Identify which cell holds the provided text, then report its [X, Y] central coordinate. 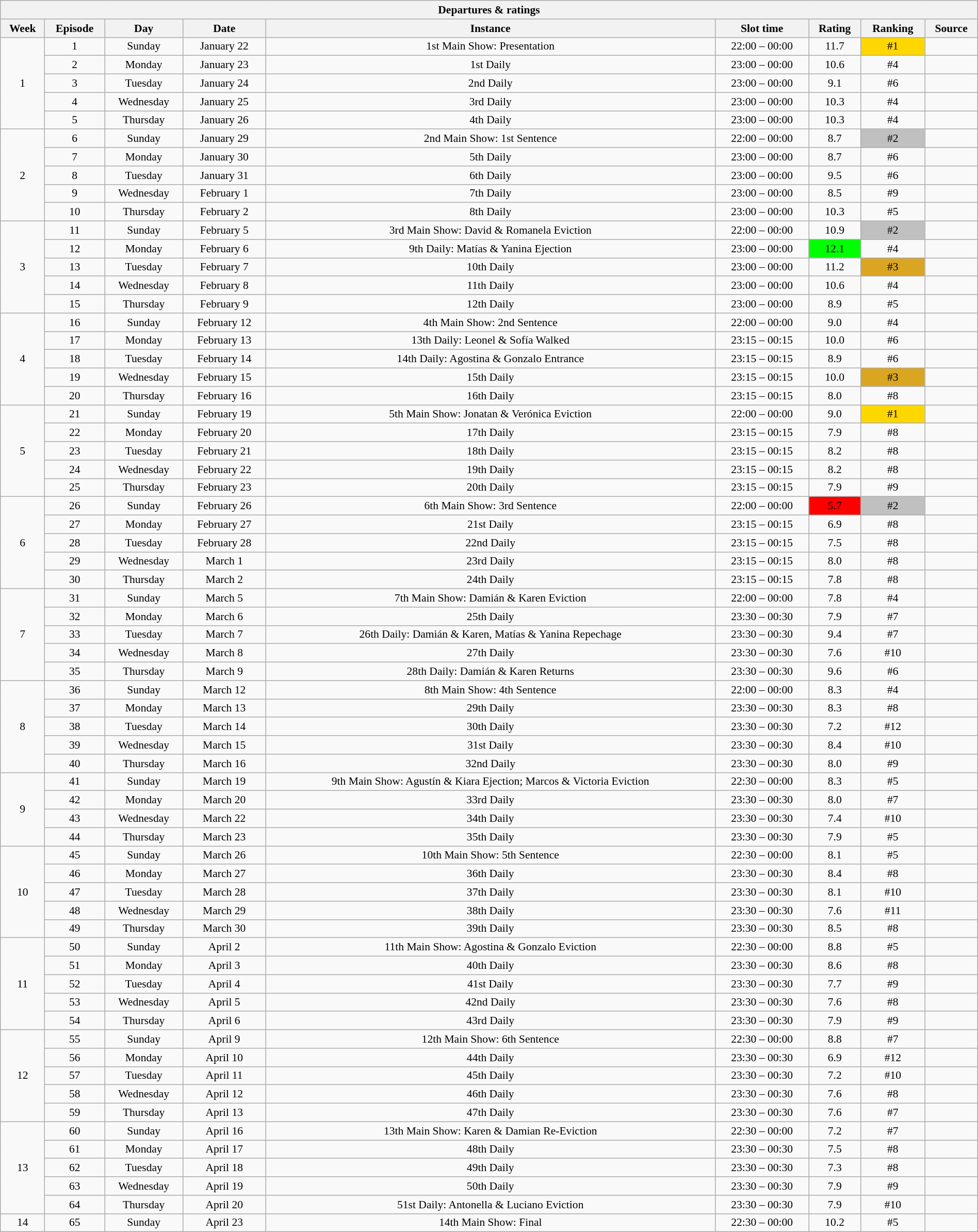
April 6 [224, 1021]
43rd Daily [491, 1021]
April 12 [224, 1094]
7th Daily [491, 193]
Episode [75, 28]
49th Daily [491, 1168]
March 7 [224, 635]
44th Daily [491, 1058]
February 14 [224, 359]
2nd Daily [491, 84]
11.7 [835, 46]
42 [75, 800]
April 3 [224, 966]
56 [75, 1058]
Date [224, 28]
47th Daily [491, 1113]
1st Daily [491, 65]
1st Main Show: Presentation [491, 46]
February 6 [224, 249]
April 20 [224, 1205]
4th Daily [491, 120]
Rating [835, 28]
Day [144, 28]
23rd Daily [491, 561]
32 [75, 617]
34 [75, 653]
30 [75, 580]
6th Main Show: 3rd Sentence [491, 506]
5th Main Show: Jonatan & Verónica Eviction [491, 414]
January 22 [224, 46]
9.1 [835, 84]
48 [75, 911]
52 [75, 984]
61 [75, 1149]
41st Daily [491, 984]
50 [75, 947]
14th Main Show: Final [491, 1223]
April 23 [224, 1223]
41 [75, 782]
9.5 [835, 175]
March 29 [224, 911]
April 2 [224, 947]
53 [75, 1002]
Departures & ratings [489, 10]
22 [75, 433]
March 22 [224, 819]
January 25 [224, 102]
March 15 [224, 745]
3rd Main Show: David & Romanela Eviction [491, 231]
15th Daily [491, 378]
31st Daily [491, 745]
31 [75, 598]
12.1 [835, 249]
8.6 [835, 966]
29 [75, 561]
51st Daily: Antonella & Luciano Eviction [491, 1205]
March 19 [224, 782]
Instance [491, 28]
March 27 [224, 874]
35 [75, 672]
49 [75, 929]
9th Daily: Matías & Yanina Ejection [491, 249]
March 20 [224, 800]
16th Daily [491, 396]
March 28 [224, 892]
54 [75, 1021]
17 [75, 341]
26th Daily: Damián & Karen, Matías & Yanina Repechage [491, 635]
10th Daily [491, 267]
February 21 [224, 451]
7.4 [835, 819]
20th Daily [491, 488]
April 11 [224, 1076]
25 [75, 488]
15 [75, 304]
9.4 [835, 635]
25th Daily [491, 617]
February 13 [224, 341]
5th Daily [491, 157]
32nd Daily [491, 764]
30th Daily [491, 727]
2nd Main Show: 1st Sentence [491, 139]
February 27 [224, 525]
April 4 [224, 984]
January 30 [224, 157]
45 [75, 855]
April 19 [224, 1186]
11th Daily [491, 286]
April 5 [224, 1002]
February 19 [224, 414]
March 2 [224, 580]
7.3 [835, 1168]
April 13 [224, 1113]
16 [75, 322]
18 [75, 359]
11th Main Show: Agostina & Gonzalo Eviction [491, 947]
26 [75, 506]
50th Daily [491, 1186]
April 10 [224, 1058]
3rd Daily [491, 102]
40 [75, 764]
39th Daily [491, 929]
44 [75, 837]
April 16 [224, 1131]
March 23 [224, 837]
April 17 [224, 1149]
60 [75, 1131]
10th Main Show: 5th Sentence [491, 855]
February 23 [224, 488]
11.2 [835, 267]
17th Daily [491, 433]
18th Daily [491, 451]
62 [75, 1168]
Week [23, 28]
33 [75, 635]
37 [75, 708]
8th Daily [491, 212]
20 [75, 396]
46th Daily [491, 1094]
6th Daily [491, 175]
9.6 [835, 672]
January 26 [224, 120]
28 [75, 543]
#11 [893, 911]
5.7 [835, 506]
38 [75, 727]
40th Daily [491, 966]
Ranking [893, 28]
10.9 [835, 231]
29th Daily [491, 708]
45th Daily [491, 1076]
59 [75, 1113]
36th Daily [491, 874]
February 7 [224, 267]
13th Daily: Leonel & Sofía Walked [491, 341]
12th Daily [491, 304]
19th Daily [491, 469]
38th Daily [491, 911]
35th Daily [491, 837]
4th Main Show: 2nd Sentence [491, 322]
April 18 [224, 1168]
January 29 [224, 139]
March 1 [224, 561]
February 20 [224, 433]
8th Main Show: 4th Sentence [491, 690]
10.2 [835, 1223]
27 [75, 525]
March 9 [224, 672]
7th Main Show: Damián & Karen Eviction [491, 598]
February 26 [224, 506]
22nd Daily [491, 543]
48th Daily [491, 1149]
64 [75, 1205]
24 [75, 469]
February 16 [224, 396]
34th Daily [491, 819]
21st Daily [491, 525]
Slot time [762, 28]
February 8 [224, 286]
March 26 [224, 855]
28th Daily: Damián & Karen Returns [491, 672]
February 28 [224, 543]
9th Main Show: Agustín & Kiara Ejection; Marcos & Victoria Eviction [491, 782]
March 13 [224, 708]
March 5 [224, 598]
7.7 [835, 984]
February 22 [224, 469]
April 9 [224, 1039]
37th Daily [491, 892]
February 9 [224, 304]
March 12 [224, 690]
March 16 [224, 764]
23 [75, 451]
19 [75, 378]
13th Main Show: Karen & Damian Re-Eviction [491, 1131]
24th Daily [491, 580]
39 [75, 745]
Source [951, 28]
March 14 [224, 727]
33rd Daily [491, 800]
January 31 [224, 175]
21 [75, 414]
February 2 [224, 212]
February 15 [224, 378]
51 [75, 966]
36 [75, 690]
46 [75, 874]
March 6 [224, 617]
January 24 [224, 84]
February 12 [224, 322]
58 [75, 1094]
55 [75, 1039]
57 [75, 1076]
12th Main Show: 6th Sentence [491, 1039]
27th Daily [491, 653]
43 [75, 819]
42nd Daily [491, 1002]
February 1 [224, 193]
January 23 [224, 65]
March 8 [224, 653]
63 [75, 1186]
March 30 [224, 929]
14th Daily: Agostina & Gonzalo Entrance [491, 359]
65 [75, 1223]
February 5 [224, 231]
47 [75, 892]
